From the cell containing the given text, extract its center point as [X, Y] coordinate. 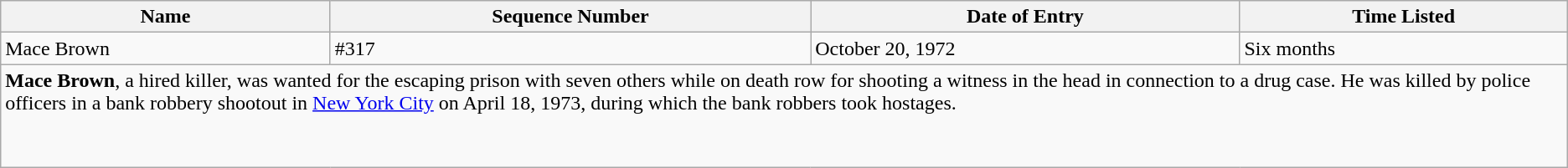
Mace Brown [166, 48]
Date of Entry [1025, 17]
Name [166, 17]
#317 [570, 48]
Sequence Number [570, 17]
Time Listed [1404, 17]
Six months [1404, 48]
October 20, 1972 [1025, 48]
